Detect which cell encompasses the target text, then output its (X, Y) center coordinate. 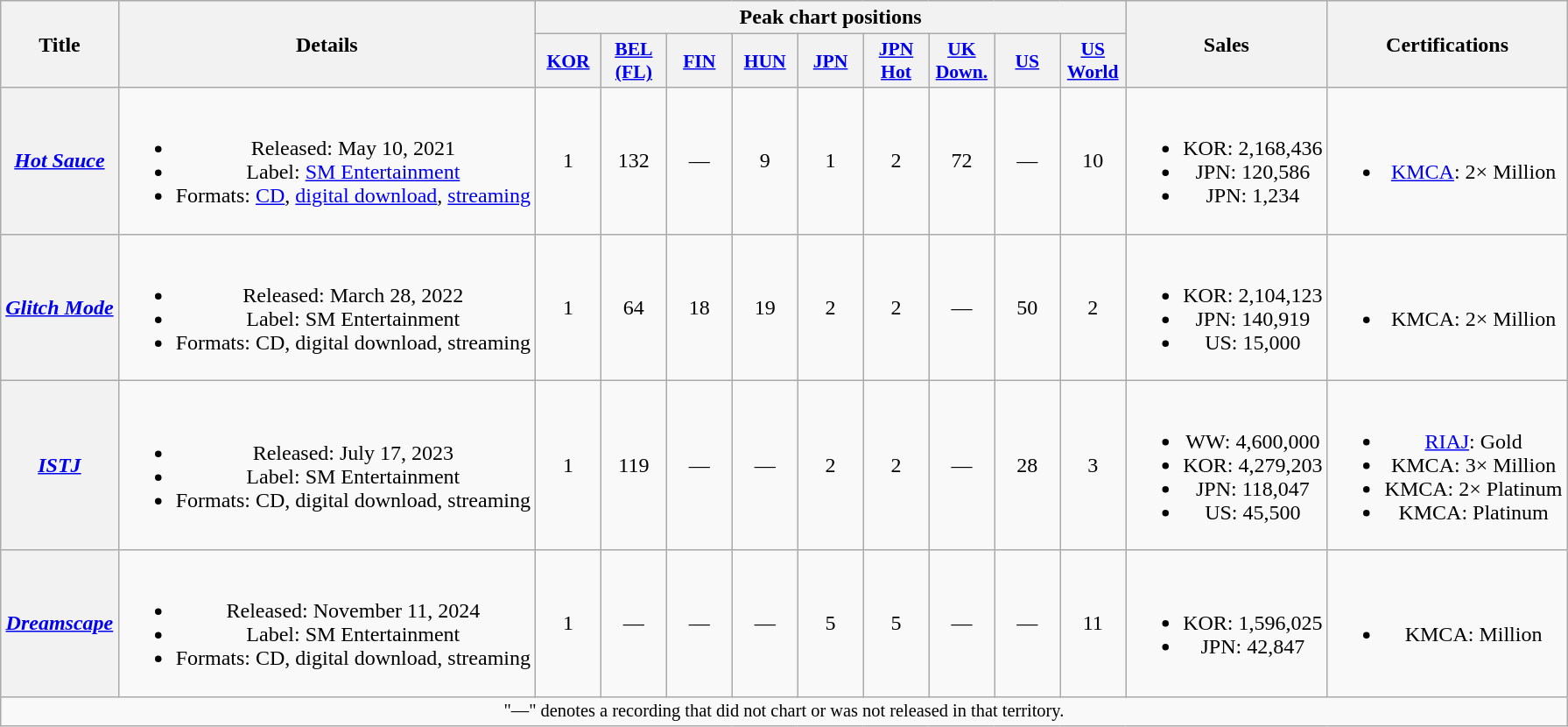
ISTJ (60, 465)
KOR: 2,168,436JPN: 120,586 JPN: 1,234 (1227, 161)
Title (60, 44)
BEL(FL) (634, 61)
KMCA: Million (1447, 624)
11 (1093, 624)
US (1028, 61)
KOR: 2,104,123JPN: 140,919 US: 15,000 (1227, 307)
28 (1028, 465)
JPN (830, 61)
Released: November 11, 2024Label: SM EntertainmentFormats: CD, digital download, streaming (327, 624)
Certifications (1447, 44)
UK Down. (961, 61)
Hot Sauce (60, 161)
HUN (765, 61)
132 (634, 161)
"—" denotes a recording that did not chart or was not released in that territory. (784, 711)
72 (961, 161)
10 (1093, 161)
Released: July 17, 2023Label: SM EntertainmentFormats: CD, digital download, streaming (327, 465)
Sales (1227, 44)
19 (765, 307)
Released: May 10, 2021Label: SM EntertainmentFormats: CD, digital download, streaming (327, 161)
Dreamscape (60, 624)
50 (1028, 307)
KOR: 1,596,025JPN: 42,847 (1227, 624)
18 (699, 307)
3 (1093, 465)
9 (765, 161)
Released: March 28, 2022Label: SM EntertainmentFormats: CD, digital download, streaming (327, 307)
USWorld (1093, 61)
JPNHot (897, 61)
Peak chart positions (831, 18)
KOR (569, 61)
Details (327, 44)
64 (634, 307)
Glitch Mode (60, 307)
119 (634, 465)
WW: 4,600,000KOR: 4,279,203JPN: 118,047 US: 45,500 (1227, 465)
RIAJ: Gold KMCA: 3× MillionKMCA: 2× Platinum KMCA: Platinum (1447, 465)
FIN (699, 61)
